Pinpoint the cell where the given text exists, returning its [x, y] midpoint coordinate. 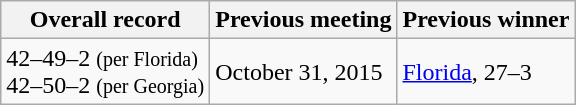
October 31, 2015 [304, 72]
42–49–2 (per Florida)42–50–2 (per Georgia) [106, 72]
Previous meeting [304, 20]
Overall record [106, 20]
Florida, 27–3 [486, 72]
Previous winner [486, 20]
